Detect which cell encompasses the target text, then output its (X, Y) center coordinate. 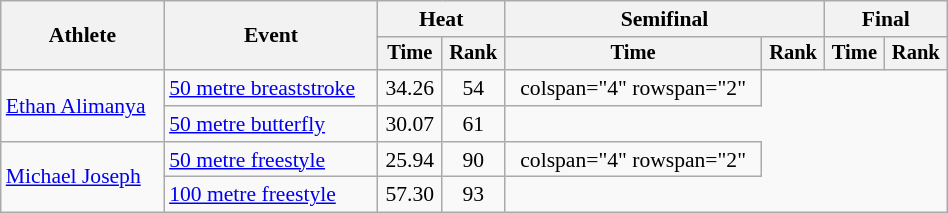
50 metre freestyle (271, 160)
Heat (442, 19)
100 metre freestyle (271, 195)
30.07 (410, 124)
Michael Joseph (82, 178)
57.30 (410, 195)
Athlete (82, 36)
Final (886, 19)
Ethan Alimanya (82, 106)
93 (474, 195)
Semifinal (665, 19)
61 (474, 124)
34.26 (410, 88)
25.94 (410, 160)
50 metre breaststroke (271, 88)
54 (474, 88)
Event (271, 36)
50 metre butterfly (271, 124)
90 (474, 160)
